Scan for the cell matching the given text and deliver its [X, Y] coordinate at center. 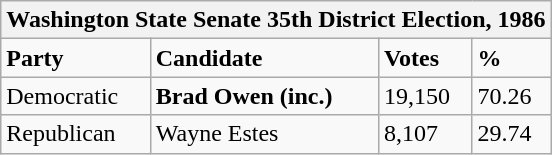
Candidate [264, 58]
Party [76, 58]
Wayne Estes [264, 134]
70.26 [512, 96]
29.74 [512, 134]
8,107 [425, 134]
Democratic [76, 96]
Votes [425, 58]
19,150 [425, 96]
% [512, 58]
Republican [76, 134]
Brad Owen (inc.) [264, 96]
Washington State Senate 35th District Election, 1986 [276, 20]
